Pinpoint the cell where the given text exists, returning its (X, Y) midpoint coordinate. 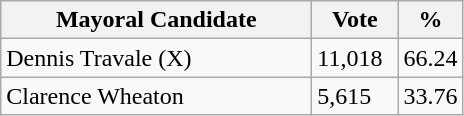
Dennis Travale (X) (156, 58)
Mayoral Candidate (156, 20)
Clarence Wheaton (156, 96)
% (430, 20)
66.24 (430, 58)
5,615 (355, 96)
11,018 (355, 58)
33.76 (430, 96)
Vote (355, 20)
